Scan for the cell matching the given text and deliver its (X, Y) coordinate at center. 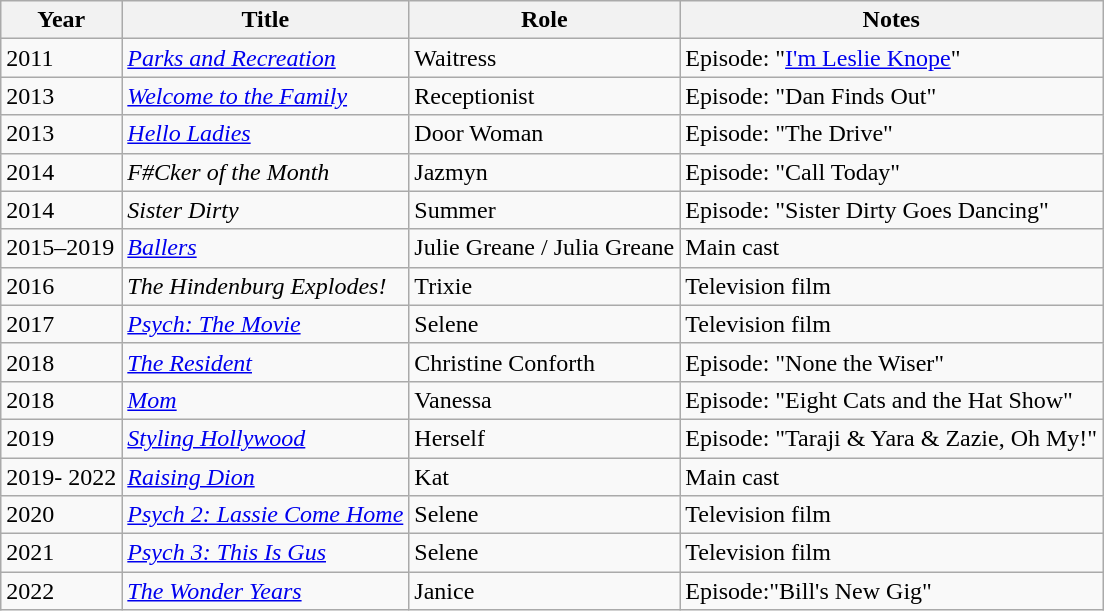
2021 (62, 553)
Vanessa (544, 400)
Episode: "None the Wiser" (892, 362)
The Hindenburg Explodes! (266, 286)
F#Cker of the Month (266, 172)
Episode:"Bill's New Gig" (892, 591)
Episode: "Sister Dirty Goes Dancing" (892, 210)
Psych 2: Lassie Come Home (266, 515)
2011 (62, 58)
Episode: "The Drive" (892, 134)
Trixie (544, 286)
Ballers (266, 248)
2017 (62, 324)
The Wonder Years (266, 591)
Kat (544, 477)
Door Woman (544, 134)
Notes (892, 20)
Janice (544, 591)
Mom (266, 400)
Herself (544, 438)
Episode: "I'm Leslie Knope" (892, 58)
2015–2019 (62, 248)
The Resident (266, 362)
Psych: The Movie (266, 324)
Psych 3: This Is Gus (266, 553)
Julie Greane / Julia Greane (544, 248)
Welcome to the Family (266, 96)
Role (544, 20)
Year (62, 20)
Episode: "Dan Finds Out" (892, 96)
2019 (62, 438)
Title (266, 20)
Styling Hollywood (266, 438)
Episode: "Call Today" (892, 172)
Jazmyn (544, 172)
2016 (62, 286)
2020 (62, 515)
Summer (544, 210)
2022 (62, 591)
Raising Dion (266, 477)
2019- 2022 (62, 477)
Waitress (544, 58)
Receptionist (544, 96)
Episode: "Eight Cats and the Hat Show" (892, 400)
Sister Dirty (266, 210)
Parks and Recreation (266, 58)
Episode: "Taraji & Yara & Zazie, Oh My!" (892, 438)
Christine Conforth (544, 362)
Hello Ladies (266, 134)
